Pinpoint the cell where the given text exists, returning its [X, Y] midpoint coordinate. 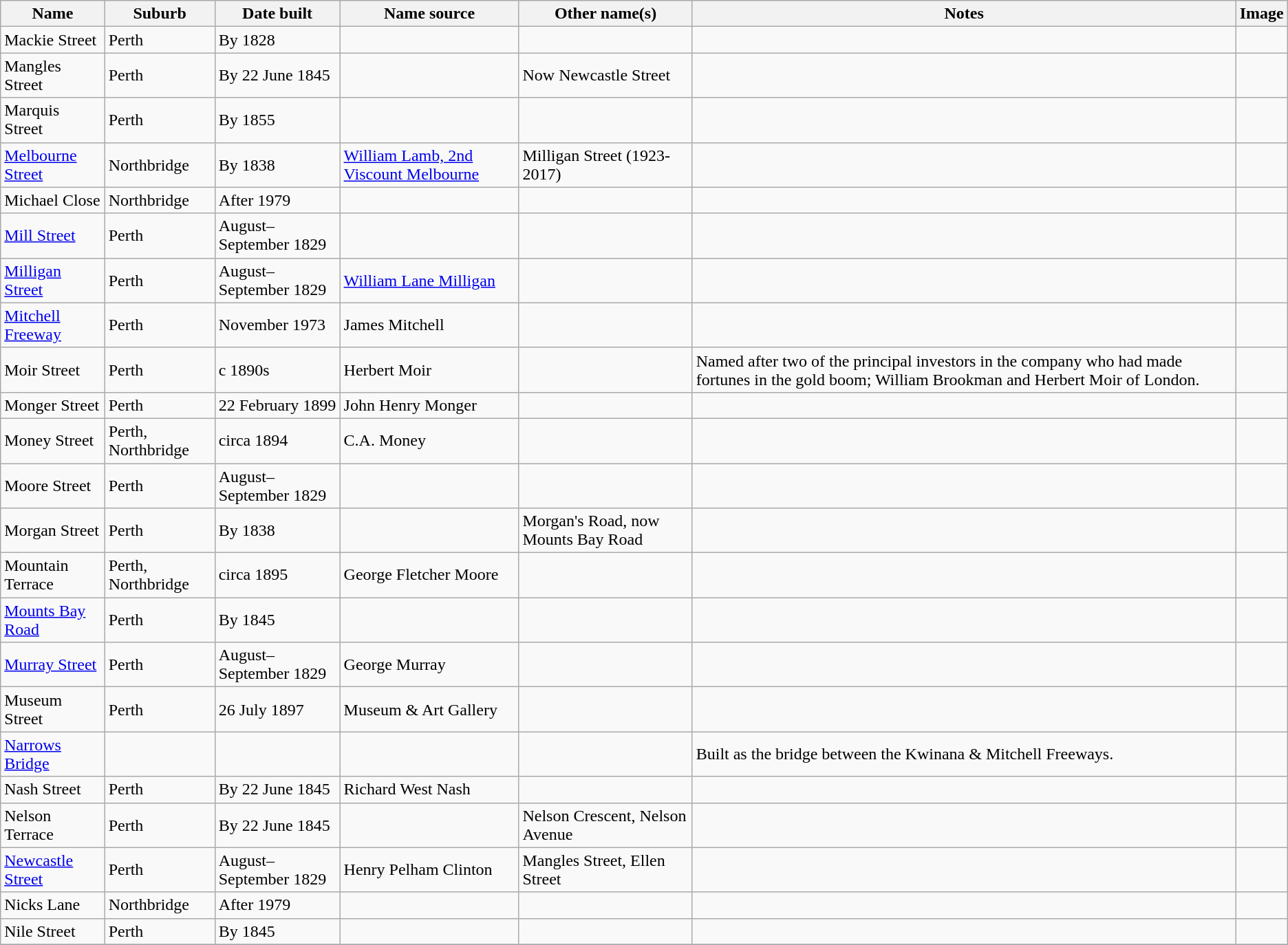
Morgan's Road, now Mounts Bay Road [605, 531]
Nile Street [52, 931]
Melbourne Street [52, 165]
John Henry Monger [429, 405]
Name source [429, 14]
Narrows Bridge [52, 754]
George Murray [429, 664]
Money Street [52, 440]
Museum Street [52, 710]
Milligan Street [52, 281]
Other name(s) [605, 14]
William Lamb, 2nd Viscount Melbourne [429, 165]
Mounts Bay Road [52, 620]
Nelson Terrace [52, 825]
Nash Street [52, 790]
c 1890s [277, 370]
November 1973 [277, 325]
Date built [277, 14]
Mountain Terrace [52, 575]
circa 1895 [277, 575]
Named after two of the principal investors in the company who had made fortunes in the gold boom; William Brookman and Herbert Moir of London. [964, 370]
Name [52, 14]
Newcastle Street [52, 869]
Mackie Street [52, 40]
By 1855 [277, 120]
Built as the bridge between the Kwinana & Mitchell Freeways. [964, 754]
Now Newcastle Street [605, 76]
Moir Street [52, 370]
22 February 1899 [277, 405]
Herbert Moir [429, 370]
C.A. Money [429, 440]
Mangles Street, Ellen Street [605, 869]
Murray Street [52, 664]
Monger Street [52, 405]
Suburb [160, 14]
William Lane Milligan [429, 281]
Mangles Street [52, 76]
Mill Street [52, 235]
Image [1262, 14]
Henry Pelham Clinton [429, 869]
Morgan Street [52, 531]
circa 1894 [277, 440]
George Fletcher Moore [429, 575]
James Mitchell [429, 325]
Mitchell Freeway [52, 325]
By 1828 [277, 40]
Nicks Lane [52, 905]
Moore Street [52, 486]
26 July 1897 [277, 710]
Marquis Street [52, 120]
Nelson Crescent, Nelson Avenue [605, 825]
Museum & Art Gallery [429, 710]
Michael Close [52, 200]
Milligan Street (1923-2017) [605, 165]
Richard West Nash [429, 790]
Notes [964, 14]
